Detect which cell encompasses the target text, then output its [x, y] center coordinate. 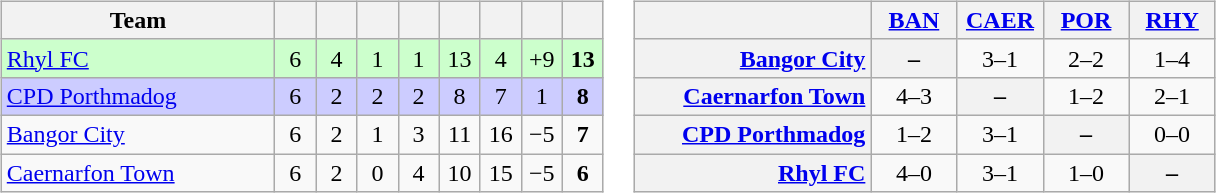
POR [1086, 20]
3 [418, 134]
+9 [542, 58]
1–0 [1086, 173]
0 [378, 173]
2–1 [1172, 96]
RHY [1172, 20]
1–4 [1172, 58]
16 [500, 134]
CAER [1000, 20]
BAN [914, 20]
0–0 [1172, 134]
Team [138, 20]
11 [460, 134]
15 [500, 173]
4–3 [914, 96]
2–2 [1086, 58]
10 [460, 173]
4–0 [914, 173]
